Capture the cell that displays the provided text and extract its [X, Y] central coordinate. 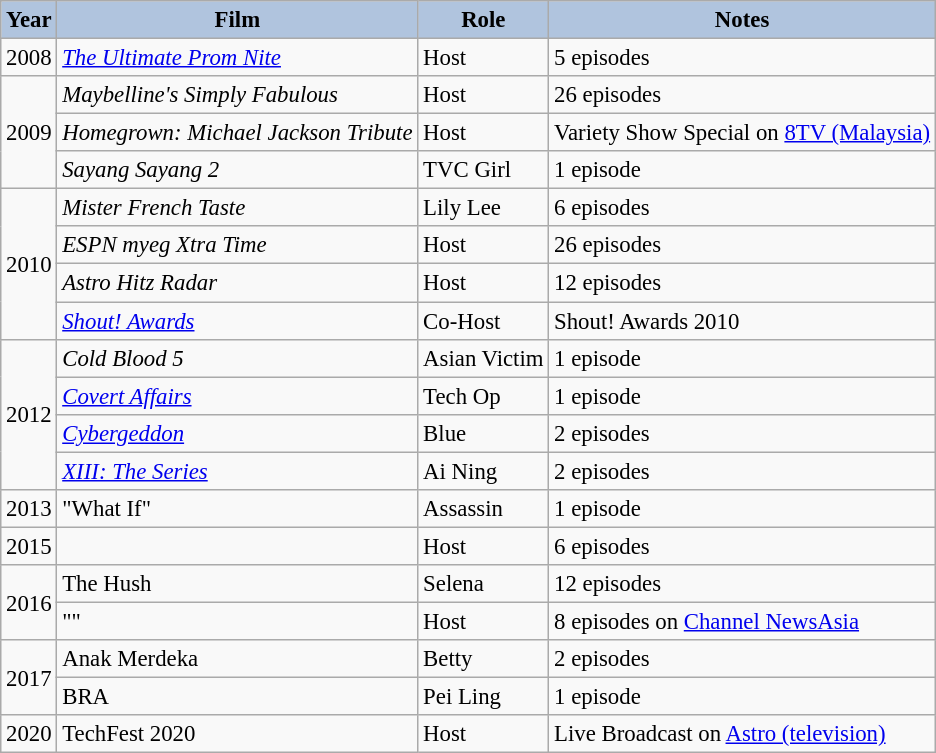
Variety Show Special on 8TV (Malaysia) [742, 133]
TVC Girl [484, 170]
Lily Lee [484, 208]
Astro Hitz Radar [238, 283]
Live Broadcast on Astro (television) [742, 734]
Betty [484, 659]
2016 [29, 602]
8 episodes on Channel NewsAsia [742, 621]
Co-Host [484, 321]
TechFest 2020 [238, 734]
Blue [484, 433]
The Hush [238, 584]
The Ultimate Prom Nite [238, 58]
2020 [29, 734]
Shout! Awards 2010 [742, 321]
Asian Victim [484, 358]
ESPN myeg Xtra Time [238, 245]
Tech Op [484, 396]
Role [484, 20]
Anak Merdeka [238, 659]
2008 [29, 58]
2012 [29, 414]
2017 [29, 678]
"" [238, 621]
BRA [238, 697]
Notes [742, 20]
Cold Blood 5 [238, 358]
Ai Ning [484, 471]
2009 [29, 132]
Year [29, 20]
Sayang Sayang 2 [238, 170]
Mister French Taste [238, 208]
2013 [29, 509]
Covert Affairs [238, 396]
Maybelline's Simply Fabulous [238, 95]
Cybergeddon [238, 433]
Selena [484, 584]
Assassin [484, 509]
Homegrown: Michael Jackson Tribute [238, 133]
XIII: The Series [238, 471]
2015 [29, 546]
Pei Ling [484, 697]
Shout! Awards [238, 321]
Film [238, 20]
5 episodes [742, 58]
"What If" [238, 509]
2010 [29, 264]
